Identify which cell holds the provided text, then report its [x, y] central coordinate. 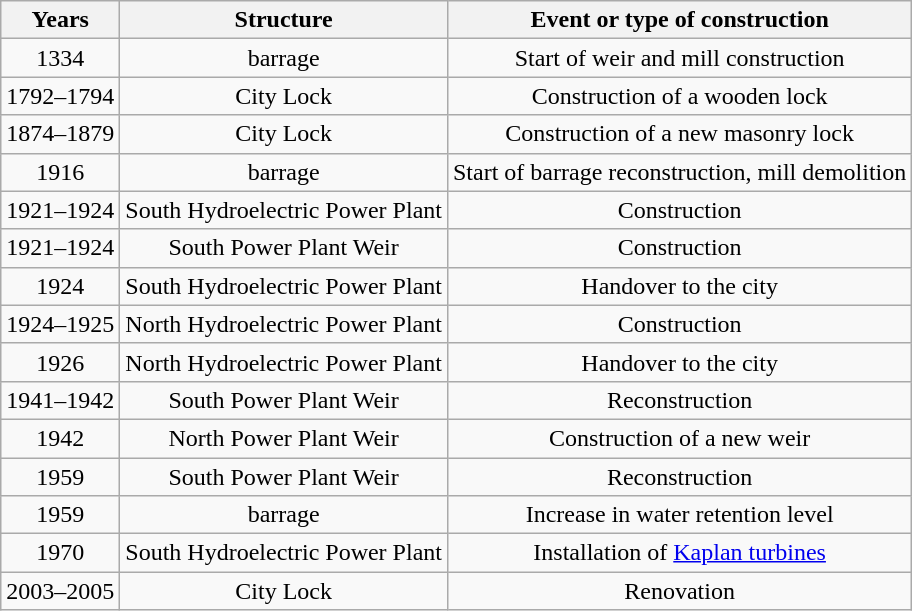
1942 [60, 438]
1970 [60, 553]
Installation of Kaplan turbines [679, 553]
Event or type of construction [679, 20]
Years [60, 20]
Construction of a wooden lock [679, 96]
North Power Plant Weir [284, 438]
Start of barrage reconstruction, mill demolition [679, 172]
1924 [60, 286]
Structure [284, 20]
1874–1879 [60, 134]
2003–2005 [60, 591]
Increase in water retention level [679, 515]
Start of weir and mill construction [679, 58]
1334 [60, 58]
Construction of a new weir [679, 438]
Construction of a new masonry lock [679, 134]
1924–1925 [60, 324]
Renovation [679, 591]
1941–1942 [60, 400]
1792–1794 [60, 96]
1916 [60, 172]
1926 [60, 362]
